Return the [x, y] coordinate for the center point of the cell that contains the specified text.  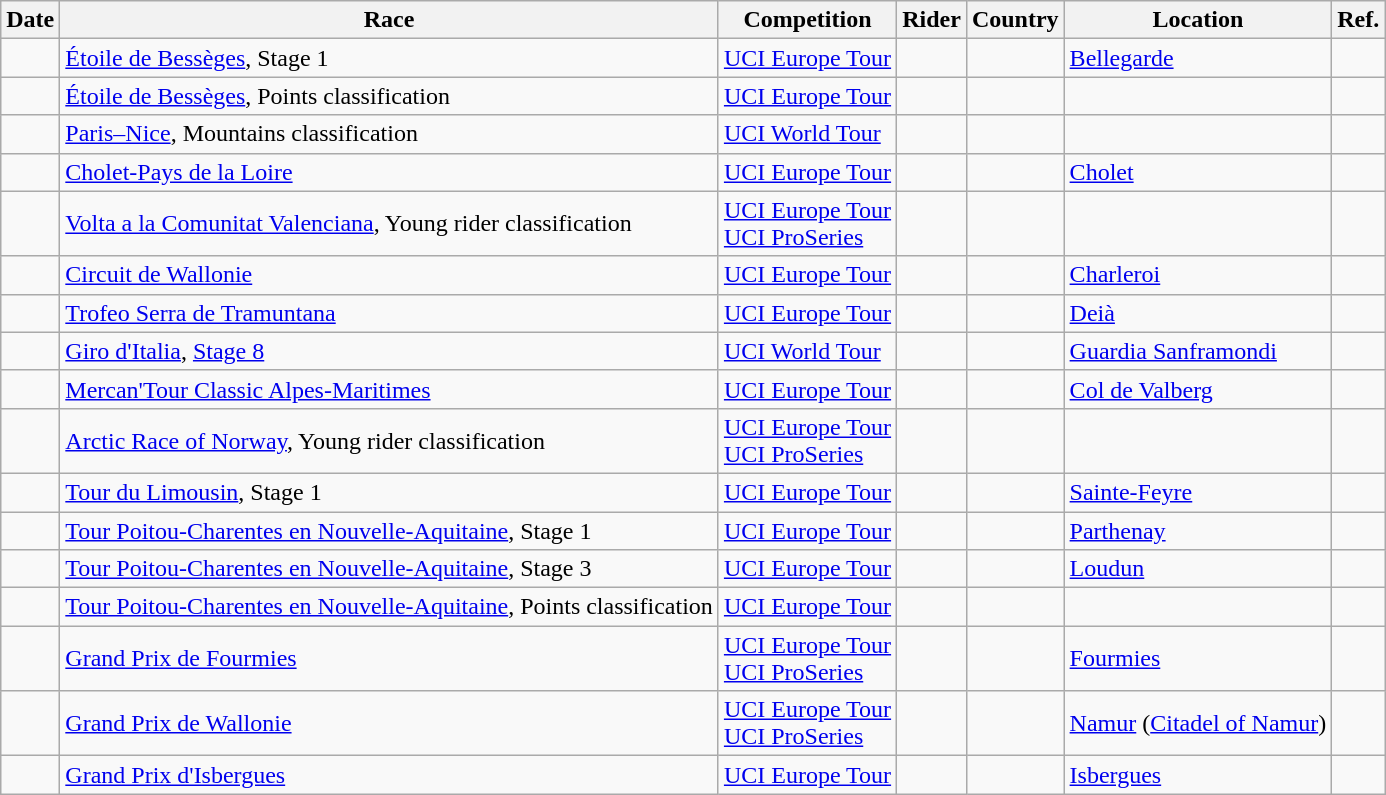
Cholet [1198, 172]
Tour du Limousin, Stage 1 [390, 492]
Charleroi [1198, 275]
Col de Valberg [1198, 389]
Cholet-Pays de la Loire [390, 172]
Volta a la Comunitat Valenciana, Young rider classification [390, 224]
Location [1198, 20]
Rider [932, 20]
Trofeo Serra de Tramuntana [390, 313]
Sainte-Feyre [1198, 492]
Tour Poitou-Charentes en Nouvelle-Aquitaine, Stage 3 [390, 569]
Ref. [1358, 20]
Giro d'Italia, Stage 8 [390, 351]
Étoile de Bessèges, Points classification [390, 96]
Paris–Nice, Mountains classification [390, 134]
Tour Poitou-Charentes en Nouvelle-Aquitaine, Stage 1 [390, 531]
Isbergues [1198, 775]
Tour Poitou-Charentes en Nouvelle-Aquitaine, Points classification [390, 607]
Parthenay [1198, 531]
Deià [1198, 313]
Guardia Sanframondi [1198, 351]
Bellegarde [1198, 58]
Arctic Race of Norway, Young rider classification [390, 440]
Étoile de Bessèges, Stage 1 [390, 58]
Loudun [1198, 569]
Grand Prix de Wallonie [390, 724]
Namur (Citadel of Namur) [1198, 724]
Fourmies [1198, 658]
Grand Prix de Fourmies [390, 658]
Date [30, 20]
Country [1015, 20]
Circuit de Wallonie [390, 275]
Grand Prix d'Isbergues [390, 775]
Mercan'Tour Classic Alpes-Maritimes [390, 389]
Race [390, 20]
Competition [807, 20]
